Detect which cell encompasses the target text, then output its (X, Y) center coordinate. 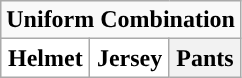
Pants (204, 58)
Jersey (130, 58)
Helmet (46, 58)
Uniform Combination (121, 20)
